Find where the given text appears and provide that cell's center as [X, Y] coordinate. 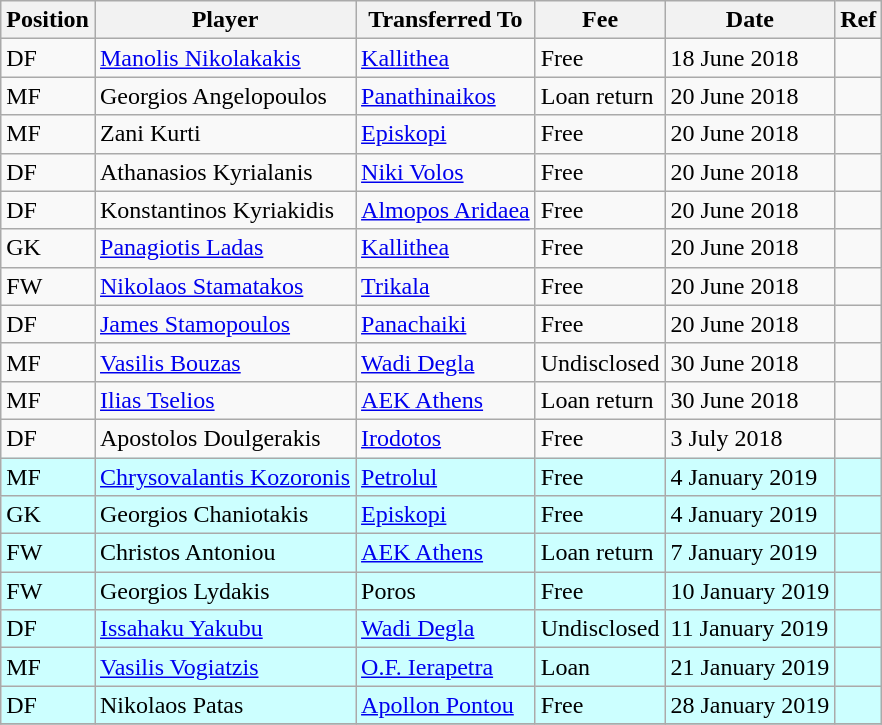
Panachaiki [446, 324]
Player [224, 20]
Apostolos Doulgerakis [224, 438]
Zani Kurti [224, 134]
Panathinaikos [446, 96]
Issahaku Yakubu [224, 629]
Nikolaos Patas [224, 705]
O.F. Ierapetra [446, 667]
Irodotos [446, 438]
21 January 2019 [750, 667]
Chrysovalantis Kozoronis [224, 477]
11 January 2019 [750, 629]
Konstantinos Kyriakidis [224, 210]
3 July 2018 [750, 438]
Loan [600, 667]
7 January 2019 [750, 553]
18 June 2018 [750, 58]
Trikala [446, 286]
James Stamopoulos [224, 324]
Apollon Pontou [446, 705]
Petrolul [446, 477]
Christos Antoniou [224, 553]
Fee [600, 20]
Nikolaos Stamatakos [224, 286]
Vasilis Vogiatzis [224, 667]
Ref [858, 20]
Position [48, 20]
Poros [446, 591]
Niki Volos [446, 172]
Georgios Lydakis [224, 591]
Transferred To [446, 20]
Almopos Aridaea [446, 210]
Athanasios Kyrialanis [224, 172]
Ilias Tselios [224, 400]
10 January 2019 [750, 591]
Georgios Chaniotakis [224, 515]
Manolis Nikolakakis [224, 58]
Date [750, 20]
Georgios Angelopoulos [224, 96]
Panagiotis Ladas [224, 248]
Vasilis Bouzas [224, 362]
28 January 2019 [750, 705]
